Find where the given text appears and provide that cell's center as [X, Y] coordinate. 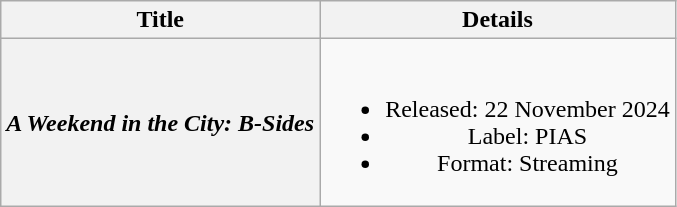
Released: 22 November 2024Label: PIASFormat: Streaming [498, 122]
Title [160, 20]
A Weekend in the City: B-Sides [160, 122]
Details [498, 20]
